Search for the cell housing the specified text and yield its [x, y] center coordinate. 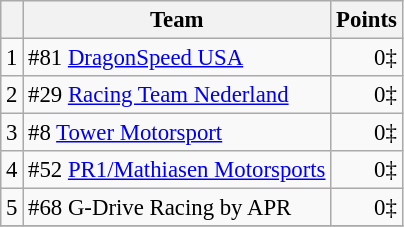
5 [12, 208]
#29 Racing Team Nederland [177, 95]
3 [12, 133]
Points [366, 20]
#81 DragonSpeed USA [177, 58]
Team [177, 20]
4 [12, 170]
2 [12, 95]
#8 Tower Motorsport [177, 133]
#52 PR1/Mathiasen Motorsports [177, 170]
#68 G-Drive Racing by APR [177, 208]
1 [12, 58]
